Output the [x, y] coordinate of the center of the cell containing the given text.  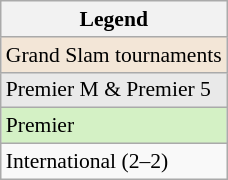
Grand Slam tournaments [114, 55]
Legend [114, 19]
International (2–2) [114, 162]
Premier [114, 126]
Premier M & Premier 5 [114, 90]
